Search for the cell housing the specified text and yield its (X, Y) center coordinate. 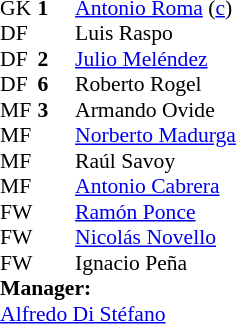
Nicolás Novello (156, 237)
Norberto Madurga (156, 135)
Ignacio Peña (156, 263)
6 (57, 85)
Antonio Cabrera (156, 187)
2 (57, 59)
3 (57, 110)
Raúl Savoy (156, 161)
Roberto Rogel (156, 85)
Luis Raspo (156, 33)
Ramón Ponce (156, 212)
Armando Ovide (156, 110)
Julio Meléndez (156, 59)
Manager: (118, 289)
